Search for the cell housing the specified text and yield its [X, Y] center coordinate. 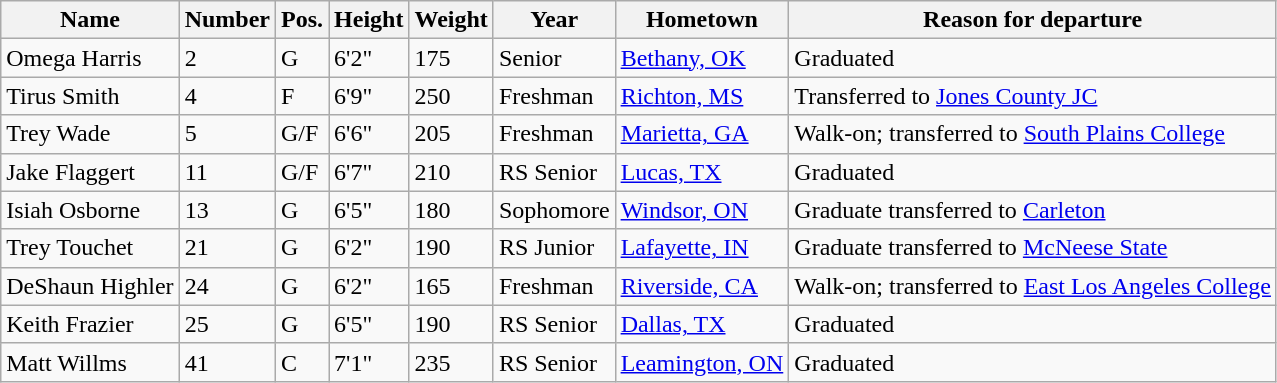
Sophomore [554, 210]
5 [227, 134]
Marietta, GA [702, 134]
7'1" [369, 362]
Dallas, TX [702, 324]
165 [451, 286]
Riverside, CA [702, 286]
RS Junior [554, 248]
Transferred to Jones County JC [1033, 96]
Height [369, 20]
DeShaun Highler [90, 286]
Isiah Osborne [90, 210]
Reason for departure [1033, 20]
Senior [554, 58]
Leamington, ON [702, 362]
Tirus Smith [90, 96]
Jake Flaggert [90, 172]
6'6" [369, 134]
175 [451, 58]
F [302, 96]
24 [227, 286]
Graduate transferred to McNeese State [1033, 248]
Name [90, 20]
13 [227, 210]
Richton, MS [702, 96]
180 [451, 210]
21 [227, 248]
Pos. [302, 20]
Trey Touchet [90, 248]
Walk-on; transferred to East Los Angeles College [1033, 286]
C [302, 362]
Lafayette, IN [702, 248]
Trey Wade [90, 134]
6'9" [369, 96]
6'7" [369, 172]
Weight [451, 20]
2 [227, 58]
Year [554, 20]
250 [451, 96]
235 [451, 362]
Bethany, OK [702, 58]
Lucas, TX [702, 172]
210 [451, 172]
Walk-on; transferred to South Plains College [1033, 134]
Hometown [702, 20]
11 [227, 172]
Matt Willms [90, 362]
Keith Frazier [90, 324]
4 [227, 96]
25 [227, 324]
Windsor, ON [702, 210]
Omega Harris [90, 58]
Number [227, 20]
205 [451, 134]
Graduate transferred to Carleton [1033, 210]
41 [227, 362]
